Return the (x, y) coordinate for the center point of the cell that contains the specified text.  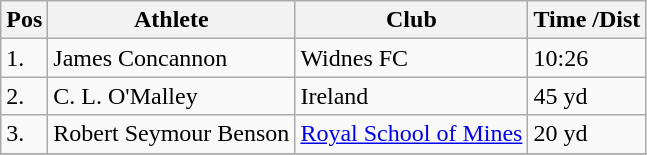
C. L. O'Malley (172, 96)
Athlete (172, 20)
45 yd (587, 96)
Widnes FC (412, 58)
2. (24, 96)
Robert Seymour Benson (172, 134)
Ireland (412, 96)
10:26 (587, 58)
James Concannon (172, 58)
Pos (24, 20)
1. (24, 58)
Royal School of Mines (412, 134)
Time /Dist (587, 20)
20 yd (587, 134)
Club (412, 20)
3. (24, 134)
